Extract the [x, y] coordinate from the center of the cell holding the provided text.  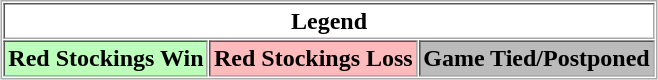
Game Tied/Postponed [536, 58]
Legend [329, 21]
Red Stockings Win [106, 58]
Red Stockings Loss [313, 58]
